Locate the cell with the specified text and output its (x, y) center coordinate. 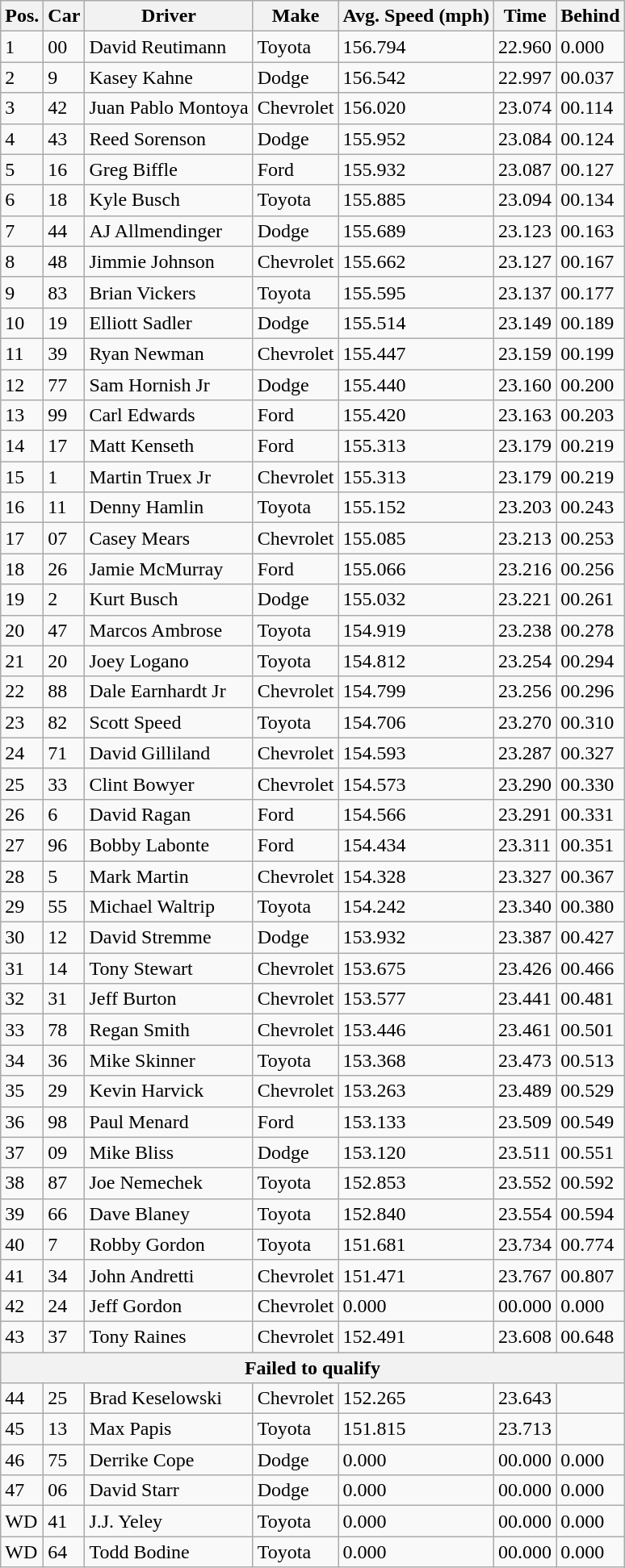
Joey Logano (169, 661)
00.243 (590, 508)
21 (23, 661)
23.087 (525, 169)
23.216 (525, 569)
15 (23, 477)
23.387 (525, 938)
Carl Edwards (169, 416)
00.203 (590, 416)
77 (65, 385)
Denny Hamlin (169, 508)
Max Papis (169, 1429)
00.774 (590, 1244)
00.167 (590, 261)
00.367 (590, 876)
23.270 (525, 722)
Clint Bowyer (169, 784)
23.767 (525, 1275)
23.254 (525, 661)
David Reutimann (169, 47)
23.084 (525, 139)
Kurt Busch (169, 600)
00.529 (590, 1091)
156.794 (417, 47)
Elliott Sadler (169, 323)
154.593 (417, 753)
88 (65, 692)
Bobby Labonte (169, 845)
96 (65, 845)
23.554 (525, 1214)
00.427 (590, 938)
23.608 (525, 1336)
Mark Martin (169, 876)
00.466 (590, 968)
154.799 (417, 692)
00.163 (590, 231)
98 (65, 1122)
00.327 (590, 753)
155.152 (417, 508)
23.238 (525, 630)
23.734 (525, 1244)
154.242 (417, 907)
55 (65, 907)
Juan Pablo Montoya (169, 108)
David Stremme (169, 938)
154.328 (417, 876)
155.595 (417, 292)
00.592 (590, 1183)
153.133 (417, 1122)
151.681 (417, 1244)
Kevin Harvick (169, 1091)
AJ Allmendinger (169, 231)
Brian Vickers (169, 292)
Ryan Newman (169, 353)
32 (23, 999)
64 (65, 1552)
Joe Nemechek (169, 1183)
Time (525, 16)
40 (23, 1244)
23.340 (525, 907)
00.294 (590, 661)
Paul Menard (169, 1122)
35 (23, 1091)
00.114 (590, 108)
00.189 (590, 323)
151.815 (417, 1429)
David Gilliland (169, 753)
00.594 (590, 1214)
Failed to qualify (312, 1368)
154.573 (417, 784)
Todd Bodine (169, 1552)
00.278 (590, 630)
00.481 (590, 999)
00.310 (590, 722)
155.885 (417, 200)
152.853 (417, 1183)
David Ragan (169, 814)
Dave Blaney (169, 1214)
00.549 (590, 1122)
23.311 (525, 845)
Jeff Burton (169, 999)
Jamie McMurray (169, 569)
Reed Sorenson (169, 139)
Dale Earnhardt Jr (169, 692)
23 (23, 722)
8 (23, 261)
155.514 (417, 323)
Robby Gordon (169, 1244)
00.261 (590, 600)
Make (296, 16)
155.066 (417, 569)
152.265 (417, 1399)
23.511 (525, 1152)
Matt Kenseth (169, 446)
152.491 (417, 1336)
46 (23, 1460)
82 (65, 722)
Behind (590, 16)
23.291 (525, 814)
00.037 (590, 77)
75 (65, 1460)
155.952 (417, 139)
3 (23, 108)
23.643 (525, 1399)
Sam Hornish Jr (169, 385)
Mike Skinner (169, 1060)
23.509 (525, 1122)
153.932 (417, 938)
71 (65, 753)
07 (65, 538)
4 (23, 139)
155.447 (417, 353)
Jeff Gordon (169, 1306)
00.380 (590, 907)
00.648 (590, 1336)
23.074 (525, 108)
23.441 (525, 999)
153.675 (417, 968)
23.149 (525, 323)
155.932 (417, 169)
38 (23, 1183)
00.134 (590, 200)
Scott Speed (169, 722)
06 (65, 1491)
Martin Truex Jr (169, 477)
155.662 (417, 261)
J.J. Yeley (169, 1521)
00.127 (590, 169)
Tony Stewart (169, 968)
153.577 (417, 999)
155.085 (417, 538)
23.256 (525, 692)
30 (23, 938)
23.094 (525, 200)
Car (65, 16)
00.253 (590, 538)
154.706 (417, 722)
151.471 (417, 1275)
10 (23, 323)
156.542 (417, 77)
00.513 (590, 1060)
83 (65, 292)
45 (23, 1429)
00.351 (590, 845)
23.160 (525, 385)
23.221 (525, 600)
23.426 (525, 968)
Casey Mears (169, 538)
155.689 (417, 231)
152.840 (417, 1214)
00.807 (590, 1275)
Jimmie Johnson (169, 261)
Derrike Cope (169, 1460)
23.461 (525, 1030)
28 (23, 876)
00.501 (590, 1030)
23.127 (525, 261)
153.446 (417, 1030)
153.368 (417, 1060)
156.020 (417, 108)
23.123 (525, 231)
153.120 (417, 1152)
Kasey Kahne (169, 77)
23.552 (525, 1183)
Avg. Speed (mph) (417, 16)
154.434 (417, 845)
23.137 (525, 292)
John Andretti (169, 1275)
27 (23, 845)
Michael Waltrip (169, 907)
23.163 (525, 416)
22.960 (525, 47)
Brad Keselowski (169, 1399)
00.330 (590, 784)
23.290 (525, 784)
66 (65, 1214)
Greg Biffle (169, 169)
00.124 (590, 139)
87 (65, 1183)
09 (65, 1152)
154.919 (417, 630)
00.551 (590, 1152)
23.287 (525, 753)
155.440 (417, 385)
23.473 (525, 1060)
154.812 (417, 661)
00.200 (590, 385)
155.032 (417, 600)
Mike Bliss (169, 1152)
99 (65, 416)
00.331 (590, 814)
22 (23, 692)
00.177 (590, 292)
154.566 (417, 814)
153.263 (417, 1091)
48 (65, 261)
Regan Smith (169, 1030)
Tony Raines (169, 1336)
22.997 (525, 77)
23.327 (525, 876)
00.256 (590, 569)
00 (65, 47)
00.199 (590, 353)
Kyle Busch (169, 200)
Pos. (23, 16)
David Starr (169, 1491)
23.159 (525, 353)
23.489 (525, 1091)
23.213 (525, 538)
Marcos Ambrose (169, 630)
78 (65, 1030)
155.420 (417, 416)
Driver (169, 16)
23.203 (525, 508)
23.713 (525, 1429)
00.296 (590, 692)
